Scan for the cell matching the given text and deliver its [x, y] coordinate at center. 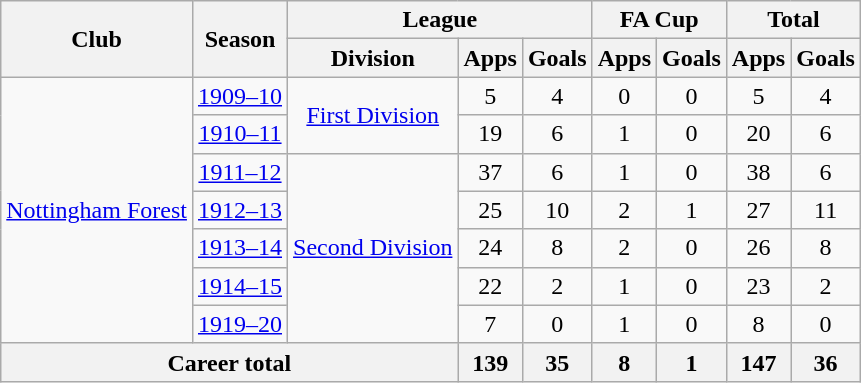
Division [373, 58]
23 [758, 286]
Total [793, 20]
35 [557, 362]
10 [557, 210]
19 [490, 134]
First Division [373, 115]
26 [758, 248]
Nottingham Forest [97, 210]
Club [97, 39]
25 [490, 210]
Career total [230, 362]
1914–15 [240, 286]
11 [826, 210]
1910–11 [240, 134]
1919–20 [240, 324]
7 [490, 324]
FA Cup [659, 20]
Second Division [373, 248]
22 [490, 286]
1913–14 [240, 248]
147 [758, 362]
36 [826, 362]
27 [758, 210]
League [440, 20]
Season [240, 39]
139 [490, 362]
37 [490, 172]
1912–13 [240, 210]
24 [490, 248]
38 [758, 172]
1911–12 [240, 172]
1909–10 [240, 96]
20 [758, 134]
